For the text-containing cell, return its midpoint in (X, Y) coordinate format. 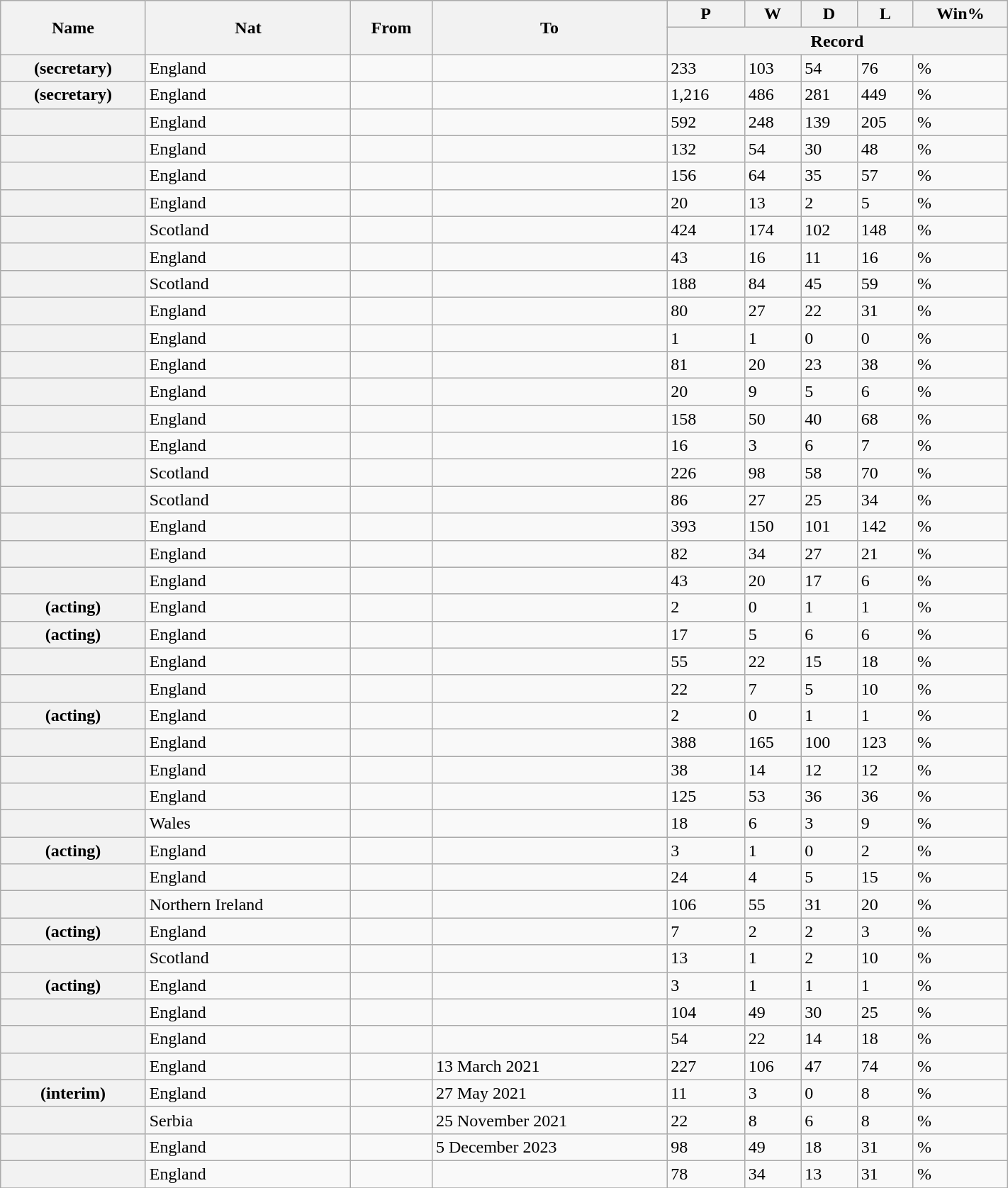
156 (706, 176)
158 (706, 419)
5 December 2023 (549, 1147)
76 (885, 68)
58 (829, 473)
84 (773, 284)
424 (706, 230)
27 May 2021 (549, 1093)
486 (773, 95)
132 (706, 149)
68 (885, 419)
150 (773, 527)
188 (706, 284)
103 (773, 68)
13 March 2021 (549, 1066)
59 (885, 284)
205 (885, 122)
104 (706, 1012)
50 (773, 419)
226 (706, 473)
Northern Ireland (248, 904)
23 (829, 365)
Serbia (248, 1120)
D (829, 14)
Win% (960, 14)
81 (706, 365)
Wales (248, 824)
45 (829, 284)
233 (706, 68)
125 (706, 797)
102 (829, 230)
4 (773, 878)
64 (773, 176)
100 (829, 742)
From (391, 28)
25 November 2021 (549, 1120)
123 (885, 742)
53 (773, 797)
248 (773, 122)
74 (885, 1066)
Name (73, 28)
80 (706, 310)
227 (706, 1066)
165 (773, 742)
24 (706, 878)
393 (706, 527)
142 (885, 527)
(interim) (73, 1093)
L (885, 14)
48 (885, 149)
To (549, 28)
Record (838, 41)
449 (885, 95)
82 (706, 554)
W (773, 14)
47 (829, 1066)
281 (829, 95)
592 (706, 122)
174 (773, 230)
139 (829, 122)
57 (885, 176)
P (706, 14)
101 (829, 527)
78 (706, 1174)
86 (706, 500)
1,216 (706, 95)
21 (885, 554)
Nat (248, 28)
40 (829, 419)
70 (885, 473)
35 (829, 176)
388 (706, 742)
148 (885, 230)
